Find where the given text appears and provide that cell's center as (x, y) coordinate. 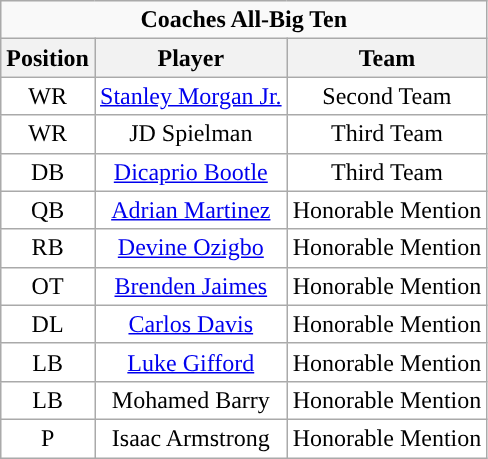
Player (190, 58)
JD Spielman (190, 134)
QB (48, 210)
DL (48, 324)
Team (387, 58)
Luke Gifford (190, 362)
Second Team (387, 96)
Position (48, 58)
DB (48, 172)
Adrian Martinez (190, 210)
Coaches All-Big Ten (244, 20)
Devine Ozigbo (190, 248)
OT (48, 286)
Isaac Armstrong (190, 438)
Brenden Jaimes (190, 286)
Mohamed Barry (190, 400)
RB (48, 248)
Dicaprio Bootle (190, 172)
Stanley Morgan Jr. (190, 96)
Carlos Davis (190, 324)
P (48, 438)
